Pinpoint the cell where the given text exists, returning its [x, y] midpoint coordinate. 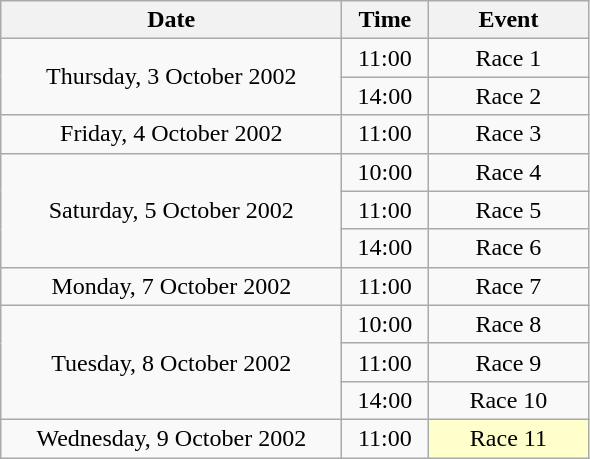
Race 4 [508, 172]
Race 7 [508, 286]
Race 8 [508, 324]
Monday, 7 October 2002 [172, 286]
Race 1 [508, 58]
Race 5 [508, 210]
Race 6 [508, 248]
Date [172, 20]
Race 9 [508, 362]
Event [508, 20]
Race 3 [508, 134]
Wednesday, 9 October 2002 [172, 438]
Race 11 [508, 438]
Time [385, 20]
Thursday, 3 October 2002 [172, 77]
Tuesday, 8 October 2002 [172, 362]
Friday, 4 October 2002 [172, 134]
Saturday, 5 October 2002 [172, 210]
Race 10 [508, 400]
Race 2 [508, 96]
